Locate the cell with the specified text and output its (X, Y) center coordinate. 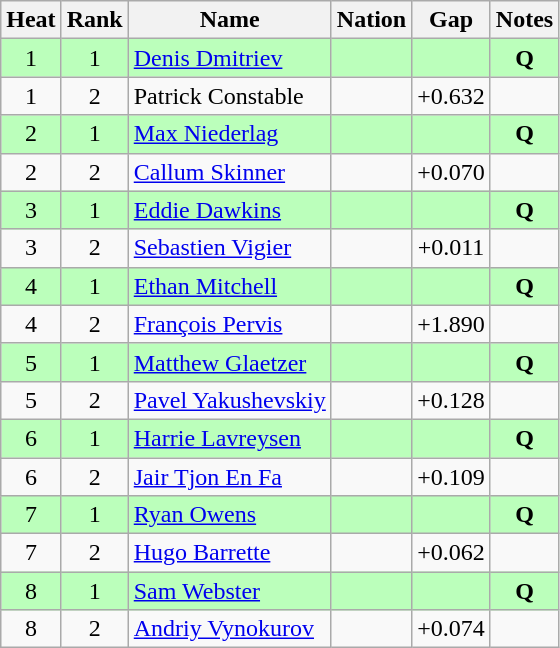
Eddie Dawkins (230, 210)
François Pervis (230, 324)
+0.632 (452, 96)
Jair Tjon En Fa (230, 477)
Andriy Vynokurov (230, 629)
Harrie Lavreysen (230, 438)
+0.128 (452, 400)
Callum Skinner (230, 172)
Sam Webster (230, 591)
Ryan Owens (230, 515)
+0.070 (452, 172)
Pavel Yakushevskiy (230, 400)
Max Niederlag (230, 134)
Denis Dmitriev (230, 58)
Sebastien Vigier (230, 248)
+1.890 (452, 324)
Patrick Constable (230, 96)
Rank (94, 20)
+0.109 (452, 477)
+0.074 (452, 629)
Hugo Barrette (230, 553)
Heat (31, 20)
Nation (371, 20)
Matthew Glaetzer (230, 362)
Gap (452, 20)
Ethan Mitchell (230, 286)
Name (230, 20)
Notes (524, 20)
+0.062 (452, 553)
+0.011 (452, 248)
